Find where the given text appears and provide that cell's center as (x, y) coordinate. 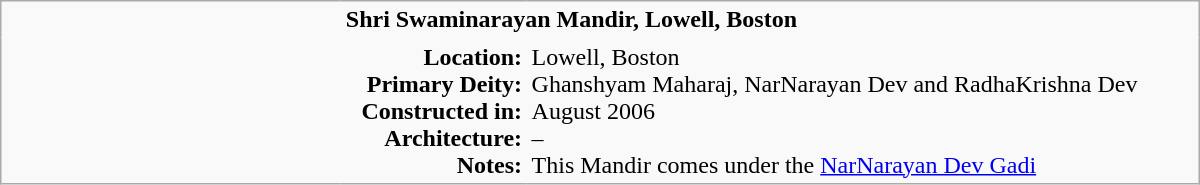
Location:Primary Deity:Constructed in:Architecture:Notes: (434, 110)
Shri Swaminarayan Mandir, Lowell, Boston (770, 20)
Lowell, Boston Ghanshyam Maharaj, NarNarayan Dev and RadhaKrishna Dev August 2006 – This Mandir comes under the NarNarayan Dev Gadi (863, 110)
